Determine the [x, y] coordinate at the center of the cell enclosing the given text.  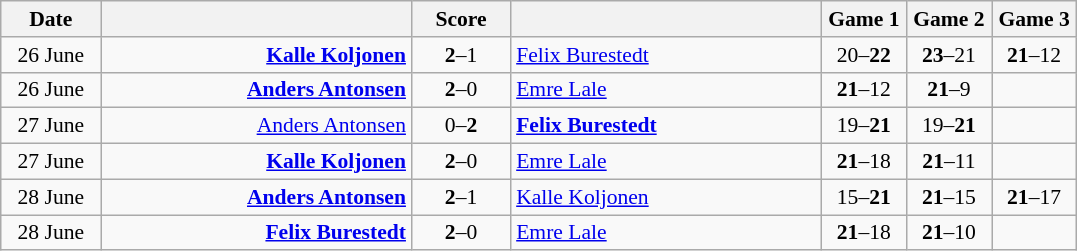
21–9 [948, 90]
23–21 [948, 55]
15–21 [864, 197]
Game 2 [948, 19]
Date [51, 19]
21–15 [948, 197]
Score [461, 19]
21–17 [1034, 197]
21–11 [948, 162]
0–2 [461, 126]
Game 3 [1034, 19]
Game 1 [864, 19]
20–22 [864, 55]
21–10 [948, 233]
